Output the [X, Y] coordinate of the center of the cell containing the given text.  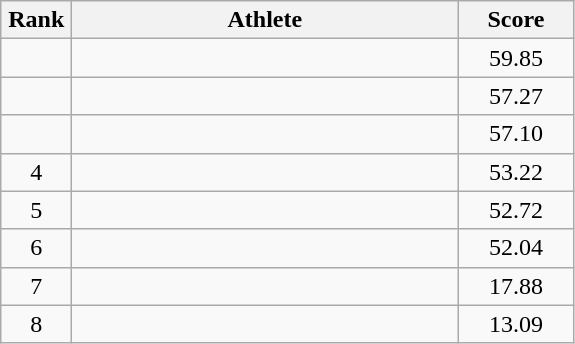
8 [36, 324]
Rank [36, 20]
7 [36, 286]
52.72 [516, 210]
13.09 [516, 324]
59.85 [516, 58]
52.04 [516, 248]
6 [36, 248]
17.88 [516, 286]
4 [36, 172]
5 [36, 210]
57.27 [516, 96]
53.22 [516, 172]
57.10 [516, 134]
Athlete [265, 20]
Score [516, 20]
